Provide the [x, y] coordinate of the cell's center where the given text is located.  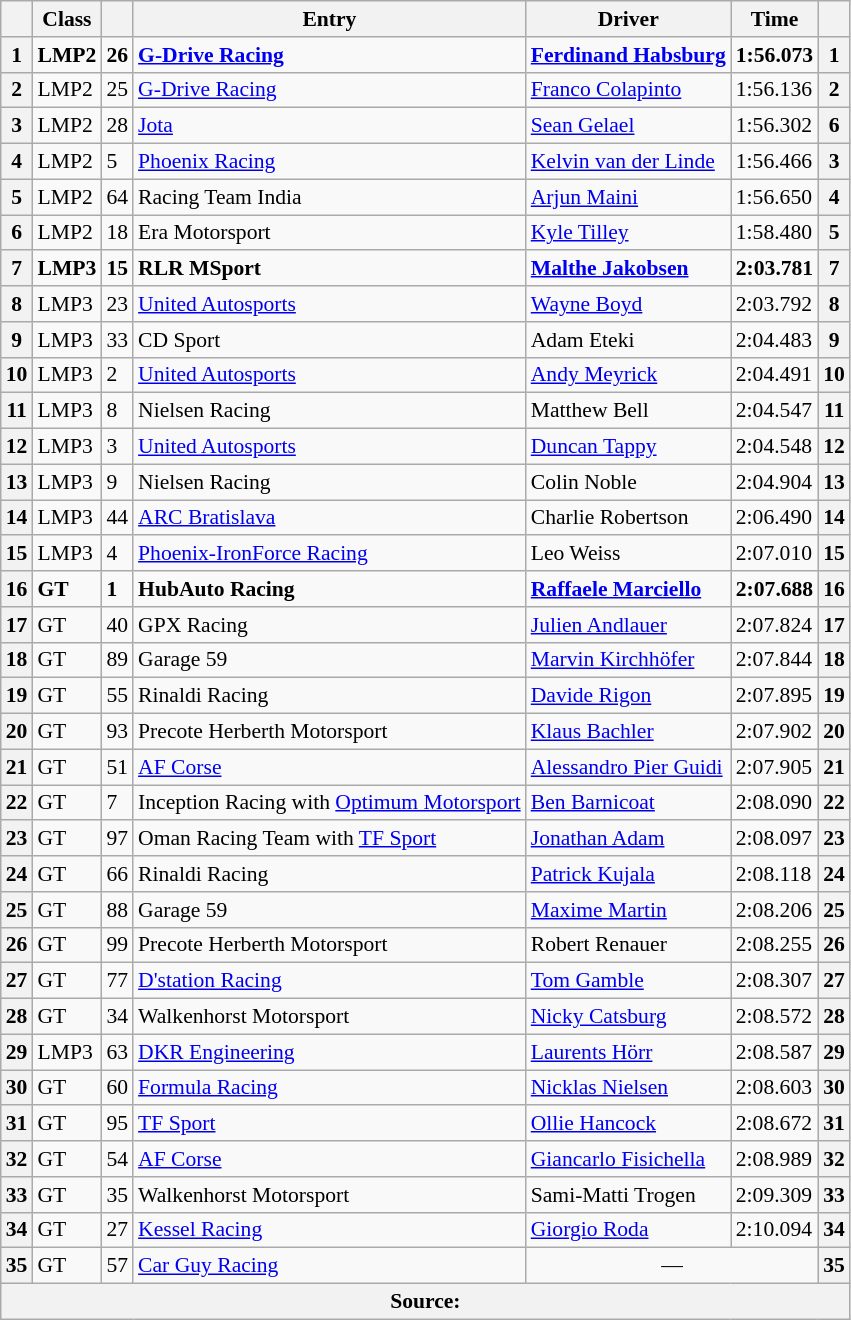
Malthe Jakobsen [628, 269]
Giorgio Roda [628, 1230]
2:06.490 [774, 518]
2:08.603 [774, 1088]
44 [117, 518]
Nicky Catsburg [628, 1017]
2:07.902 [774, 732]
55 [117, 696]
Matthew Bell [628, 411]
2:08.572 [774, 1017]
Ollie Hancock [628, 1124]
Ferdinand Habsburg [628, 55]
54 [117, 1159]
2:04.483 [774, 340]
GPX Racing [330, 625]
2:08.587 [774, 1052]
77 [117, 981]
2:10.094 [774, 1230]
1:56.302 [774, 126]
Time [774, 19]
2:08.307 [774, 981]
Phoenix-IronForce Racing [330, 554]
Kessel Racing [330, 1230]
Arjun Maini [628, 197]
Entry [330, 19]
Alessandro Pier Guidi [628, 767]
40 [117, 625]
Patrick Kujala [628, 874]
66 [117, 874]
Ben Barnicoat [628, 803]
2:07.688 [774, 589]
Duncan Tappy [628, 447]
93 [117, 732]
Kyle Tilley [628, 233]
Andy Meyrick [628, 375]
Colin Noble [628, 482]
Laurents Hörr [628, 1052]
Marvin Kirchhöfer [628, 660]
CD Sport [330, 340]
2:08.118 [774, 874]
Giancarlo Fisichella [628, 1159]
Era Motorsport [330, 233]
2:07.844 [774, 660]
2:03.781 [774, 269]
Inception Racing with Optimum Motorsport [330, 803]
2:08.255 [774, 945]
Julien Andlauer [628, 625]
1:56.466 [774, 162]
Jonathan Adam [628, 839]
— [672, 1266]
2:04.547 [774, 411]
Car Guy Racing [330, 1266]
1:58.480 [774, 233]
Charlie Robertson [628, 518]
Nicklas Nielsen [628, 1088]
Formula Racing [330, 1088]
63 [117, 1052]
2:08.989 [774, 1159]
2:08.097 [774, 839]
1:56.136 [774, 90]
2:04.548 [774, 447]
60 [117, 1088]
HubAuto Racing [330, 589]
1:56.073 [774, 55]
57 [117, 1266]
Robert Renauer [628, 945]
Tom Gamble [628, 981]
2:07.905 [774, 767]
2:07.895 [774, 696]
Jota [330, 126]
2:08.672 [774, 1124]
2:09.309 [774, 1195]
Davide Rigon [628, 696]
95 [117, 1124]
2:04.491 [774, 375]
TF Sport [330, 1124]
89 [117, 660]
Wayne Boyd [628, 304]
Oman Racing Team with TF Sport [330, 839]
2:07.010 [774, 554]
51 [117, 767]
Leo Weiss [628, 554]
Racing Team India [330, 197]
Raffaele Marciello [628, 589]
Maxime Martin [628, 910]
RLR MSport [330, 269]
1:56.650 [774, 197]
Sami-Matti Trogen [628, 1195]
2:03.792 [774, 304]
Kelvin van der Linde [628, 162]
Franco Colapinto [628, 90]
2:07.824 [774, 625]
Driver [628, 19]
Sean Gelael [628, 126]
ARC Bratislava [330, 518]
Phoenix Racing [330, 162]
D'station Racing [330, 981]
2:08.206 [774, 910]
Source: [426, 1302]
Class [66, 19]
64 [117, 197]
88 [117, 910]
Adam Eteki [628, 340]
97 [117, 839]
2:08.090 [774, 803]
2:04.904 [774, 482]
99 [117, 945]
DKR Engineering [330, 1052]
Klaus Bachler [628, 732]
